Provide the (x, y) coordinate of the cell's center where the given text is located.  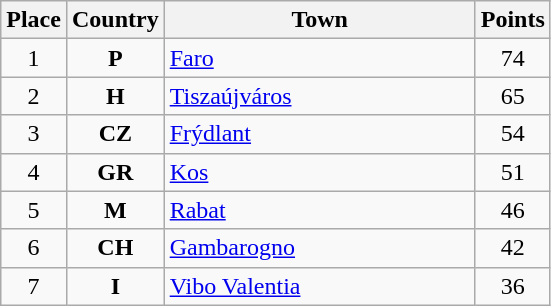
51 (512, 172)
65 (512, 96)
74 (512, 58)
Rabat (320, 210)
I (115, 286)
54 (512, 134)
6 (34, 248)
P (115, 58)
Country (115, 20)
46 (512, 210)
3 (34, 134)
Frýdlant (320, 134)
M (115, 210)
Place (34, 20)
42 (512, 248)
Points (512, 20)
36 (512, 286)
H (115, 96)
CH (115, 248)
GR (115, 172)
Kos (320, 172)
Gambarogno (320, 248)
Vibo Valentia (320, 286)
CZ (115, 134)
Tiszaújváros (320, 96)
7 (34, 286)
4 (34, 172)
2 (34, 96)
Faro (320, 58)
Town (320, 20)
1 (34, 58)
5 (34, 210)
